Determine the [X, Y] coordinate at the center of the cell enclosing the given text.  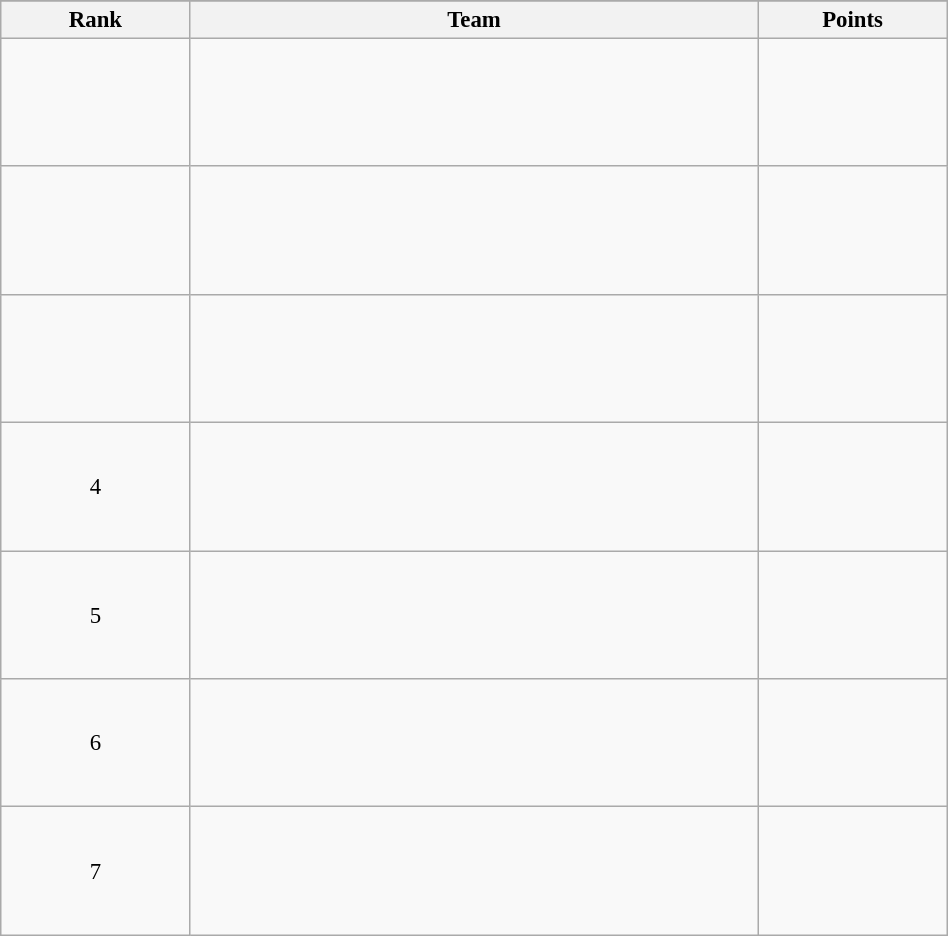
5 [96, 615]
Points [852, 20]
6 [96, 743]
4 [96, 487]
Team [474, 20]
Rank [96, 20]
7 [96, 871]
